Detect which cell encompasses the target text, then output its (X, Y) center coordinate. 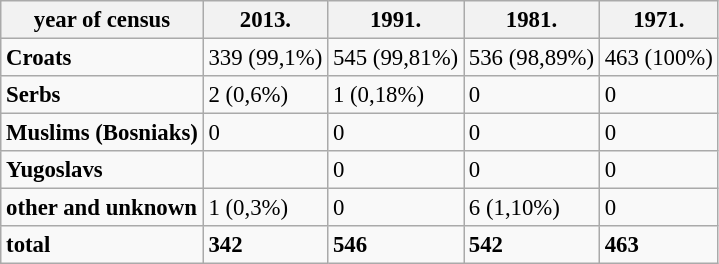
2013. (265, 20)
536 (98,89%) (532, 58)
342 (265, 245)
1971. (658, 20)
1 (0,18%) (396, 95)
year of census (102, 20)
545 (99,81%) (396, 58)
2 (0,6%) (265, 95)
Muslims (Bosniaks) (102, 133)
Serbs (102, 95)
1991. (396, 20)
6 (1,10%) (532, 208)
Croats (102, 58)
463 (658, 245)
463 (100%) (658, 58)
542 (532, 245)
total (102, 245)
Yugoslavs (102, 170)
1981. (532, 20)
other and unknown (102, 208)
1 (0,3%) (265, 208)
546 (396, 245)
339 (99,1%) (265, 58)
